Output the (x, y) coordinate of the center of the cell containing the given text.  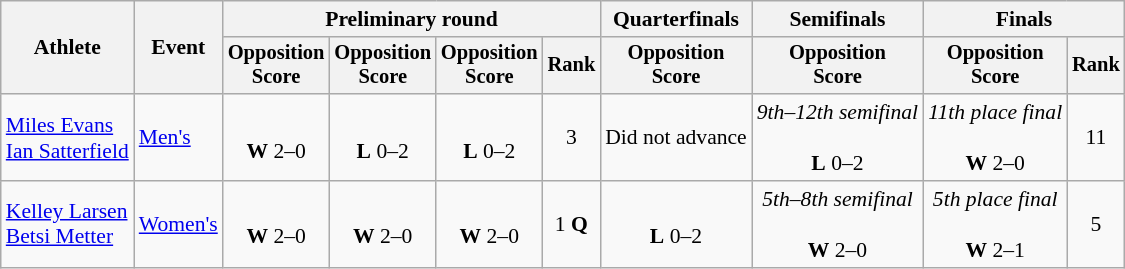
1 Q (572, 224)
Women's (178, 224)
Semifinals (838, 19)
5th–8th semifinalW 2–0 (838, 224)
Athlete (68, 48)
5th place finalW 2–1 (995, 224)
Quarterfinals (676, 19)
11th place finalW 2–0 (995, 138)
Finals (1024, 19)
Miles EvansIan Satterfield (68, 138)
Did not advance (676, 138)
5 (1096, 224)
Preliminary round (412, 19)
Men's (178, 138)
3 (572, 138)
11 (1096, 138)
Event (178, 48)
Kelley LarsenBetsi Metter (68, 224)
9th–12th semifinalL 0–2 (838, 138)
